From the cell containing the given text, extract its center point as (X, Y) coordinate. 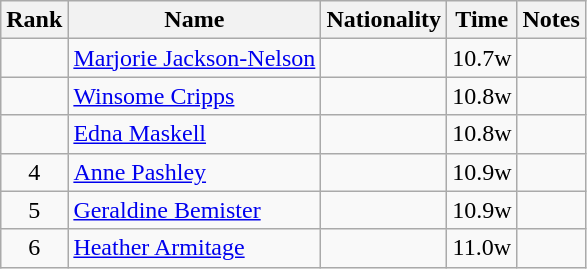
Winsome Cripps (194, 96)
10.7w (482, 58)
Name (194, 20)
Time (482, 20)
Geraldine Bemister (194, 210)
4 (34, 172)
Edna Maskell (194, 134)
Notes (551, 20)
Marjorie Jackson-Nelson (194, 58)
Heather Armitage (194, 248)
6 (34, 248)
Nationality (384, 20)
11.0w (482, 248)
Rank (34, 20)
5 (34, 210)
Anne Pashley (194, 172)
